Detect which cell encompasses the target text, then output its [x, y] center coordinate. 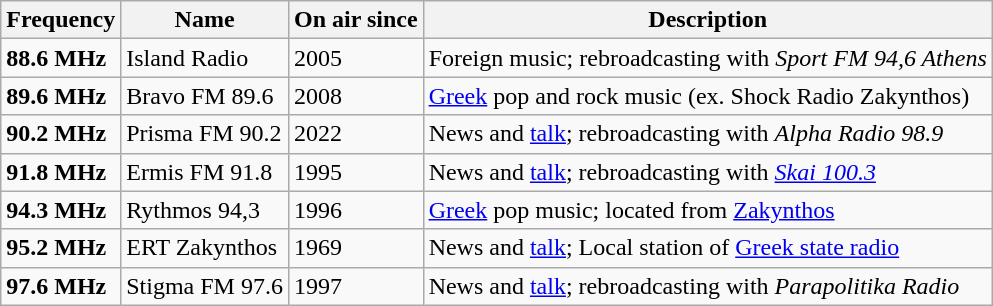
2005 [356, 58]
Description [708, 20]
91.8 MHz [61, 172]
Island Radio [205, 58]
94.3 MHz [61, 210]
1995 [356, 172]
88.6 MHz [61, 58]
97.6 MHz [61, 286]
News and talk; Local station of Greek state radio [708, 248]
Name [205, 20]
Stigma FM 97.6 [205, 286]
Rythmos 94,3 [205, 210]
Greek pop and rock music (ex. Shock Radio Zakynthos) [708, 96]
News and talk; rebroadcasting with Parapolitika Radio [708, 286]
ERT Zakynthos [205, 248]
89.6 MHz [61, 96]
On air since [356, 20]
1996 [356, 210]
1997 [356, 286]
1969 [356, 248]
Greek pop music; located from Zakynthos [708, 210]
News and talk; rebroadcasting with Skai 100.3 [708, 172]
2022 [356, 134]
Bravo FM 89.6 [205, 96]
Ermis FM 91.8 [205, 172]
90.2 MHz [61, 134]
Prisma FM 90.2 [205, 134]
News and talk; rebroadcasting with Alpha Radio 98.9 [708, 134]
95.2 MHz [61, 248]
Frequency [61, 20]
Foreign music; rebroadcasting with Sport FM 94,6 Athens [708, 58]
2008 [356, 96]
